Detect which cell encompasses the target text, then output its [X, Y] center coordinate. 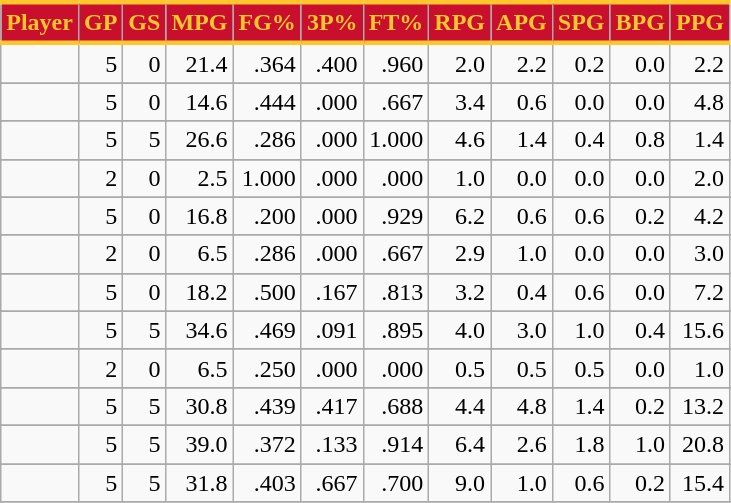
39.0 [200, 444]
9.0 [460, 483]
.439 [267, 406]
20.8 [700, 444]
BPG [640, 22]
.372 [267, 444]
.200 [267, 216]
.133 [332, 444]
.091 [332, 330]
MPG [200, 22]
1.8 [581, 444]
.364 [267, 63]
.813 [396, 292]
2.5 [200, 178]
3.4 [460, 102]
4.4 [460, 406]
.500 [267, 292]
APG [522, 22]
.250 [267, 368]
FG% [267, 22]
4.0 [460, 330]
16.8 [200, 216]
15.4 [700, 483]
.960 [396, 63]
21.4 [200, 63]
.403 [267, 483]
.469 [267, 330]
RPG [460, 22]
34.6 [200, 330]
GP [100, 22]
FT% [396, 22]
.167 [332, 292]
SPG [581, 22]
.688 [396, 406]
GS [144, 22]
4.6 [460, 140]
6.4 [460, 444]
15.6 [700, 330]
18.2 [200, 292]
.914 [396, 444]
Player [40, 22]
PPG [700, 22]
2.6 [522, 444]
4.2 [700, 216]
13.2 [700, 406]
.700 [396, 483]
0.8 [640, 140]
2.9 [460, 254]
3.2 [460, 292]
6.2 [460, 216]
30.8 [200, 406]
31.8 [200, 483]
.400 [332, 63]
3P% [332, 22]
.444 [267, 102]
7.2 [700, 292]
.417 [332, 406]
.895 [396, 330]
26.6 [200, 140]
.929 [396, 216]
14.6 [200, 102]
